Return (x, y) of the center of cell containing provided text 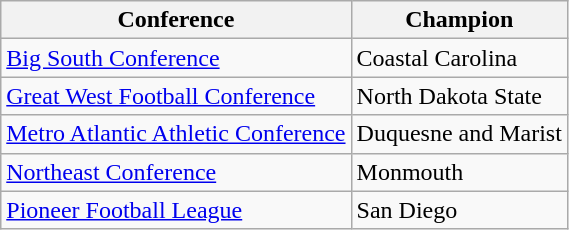
Pioneer Football League (176, 210)
San Diego (459, 210)
Coastal Carolina (459, 58)
Duquesne and Marist (459, 134)
Conference (176, 20)
Northeast Conference (176, 172)
North Dakota State (459, 96)
Great West Football Conference (176, 96)
Champion (459, 20)
Monmouth (459, 172)
Big South Conference (176, 58)
Metro Atlantic Athletic Conference (176, 134)
